Provide the (X, Y) coordinate of the cell's center where the given text is located.  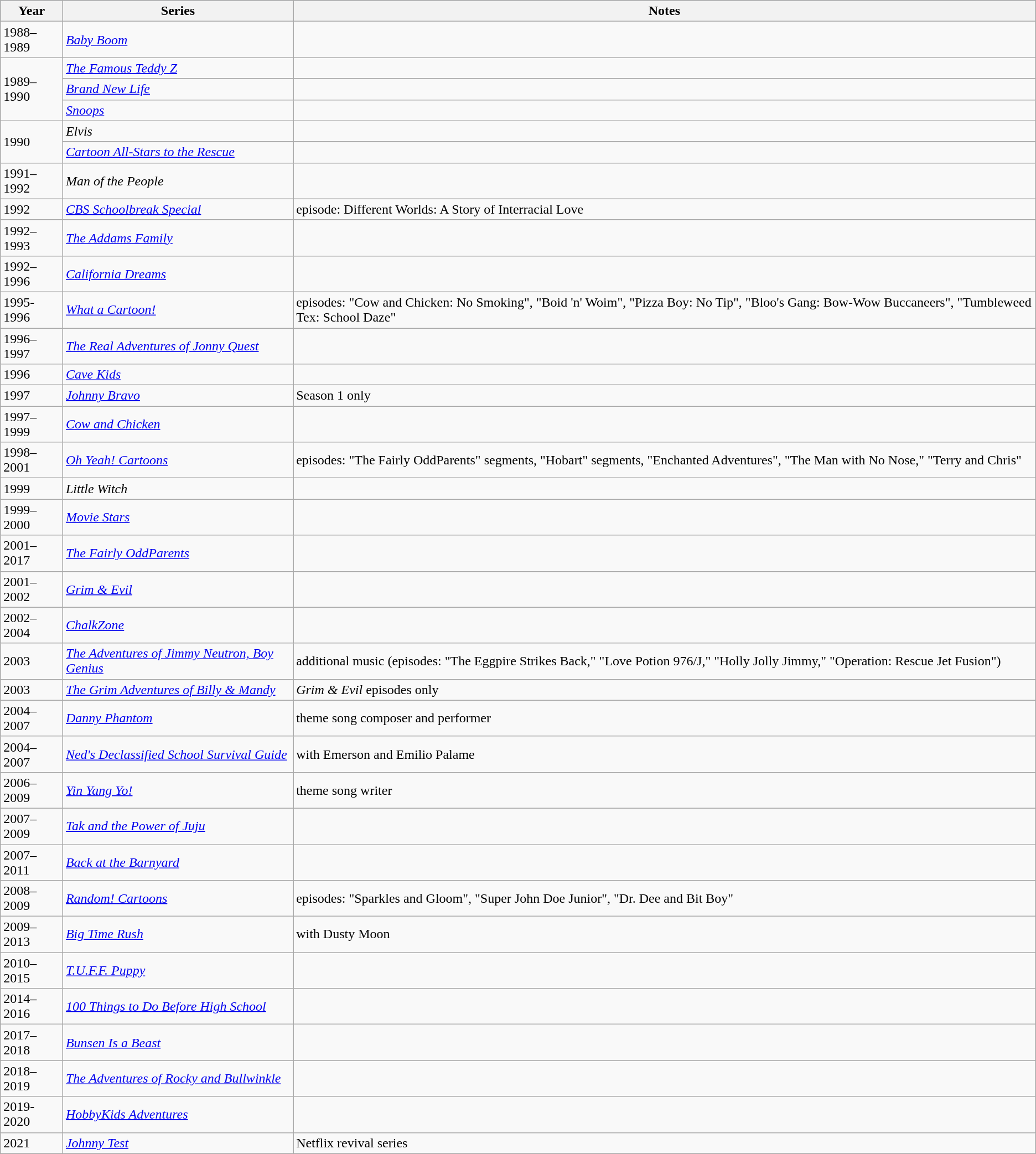
2002–2004 (32, 625)
Brand New Life (178, 89)
1992–1993 (32, 238)
2014–2016 (32, 1006)
California Dreams (178, 273)
1988–1989 (32, 40)
Grim & Evil (178, 589)
The Addams Family (178, 238)
Movie Stars (178, 517)
Snoops (178, 110)
The Adventures of Rocky and Bullwinkle (178, 1078)
Johnny Bravo (178, 396)
2018–2019 (32, 1078)
T.U.F.F. Puppy (178, 971)
2001–2002 (32, 589)
Baby Boom (178, 40)
Grim & Evil episodes only (665, 690)
with Dusty Moon (665, 934)
2017–2018 (32, 1043)
The Adventures of Jimmy Neutron, Boy Genius (178, 661)
100 Things to Do Before High School (178, 1006)
2010–2015 (32, 971)
1998–2001 (32, 460)
Back at the Barnyard (178, 862)
2009–2013 (32, 934)
Danny Phantom (178, 718)
Cartoon All-Stars to the Rescue (178, 152)
Tak and the Power of Juju (178, 826)
episodes: "Sparkles and Gloom", "Super John Doe Junior", "Dr. Dee and Bit Boy" (665, 899)
1999–2000 (32, 517)
ChalkZone (178, 625)
additional music (episodes: "The Eggpire Strikes Back," "Love Potion 976/J," "Holly Jolly Jimmy," "Operation: Rescue Jet Fusion") (665, 661)
1999 (32, 489)
2019-2020 (32, 1115)
Season 1 only (665, 396)
1997 (32, 396)
1990 (32, 142)
theme song composer and performer (665, 718)
What a Cartoon! (178, 310)
1992–1996 (32, 273)
Cave Kids (178, 375)
theme song writer (665, 790)
2007–2009 (32, 826)
2001–2017 (32, 553)
with Emerson and Emilio Palame (665, 754)
2008–2009 (32, 899)
Bunsen Is a Beast (178, 1043)
Elvis (178, 131)
Little Witch (178, 489)
1995-1996 (32, 310)
Man of the People (178, 180)
1989–1990 (32, 89)
The Famous Teddy Z (178, 68)
1992 (32, 209)
Big Time Rush (178, 934)
1996 (32, 375)
Notes (665, 11)
episodes: "The Fairly OddParents" segments, "Hobart" segments, "Enchanted Adventures", "The Man with No Nose," "Terry and Chris" (665, 460)
The Real Adventures of Jonny Quest (178, 345)
Netflix revival series (665, 1143)
1991–1992 (32, 180)
2006–2009 (32, 790)
Random! Cartoons (178, 899)
Oh Yeah! Cartoons (178, 460)
The Grim Adventures of Billy & Mandy (178, 690)
Series (178, 11)
HobbyKids Adventures (178, 1115)
Year (32, 11)
1997–1999 (32, 424)
episode: Different Worlds: A Story of Interracial Love (665, 209)
CBS Schoolbreak Special (178, 209)
episodes: "Cow and Chicken: No Smoking", "Boid 'n' Woim", "Pizza Boy: No Tip", "Bloo's Gang: Bow-Wow Buccaneers", "Tumbleweed Tex: School Daze" (665, 310)
The Fairly OddParents (178, 553)
Yin Yang Yo! (178, 790)
2007–2011 (32, 862)
1996–1997 (32, 345)
Johnny Test (178, 1143)
2021 (32, 1143)
Ned's Declassified School Survival Guide (178, 754)
Cow and Chicken (178, 424)
